Return (X, Y) of the center of cell containing provided text 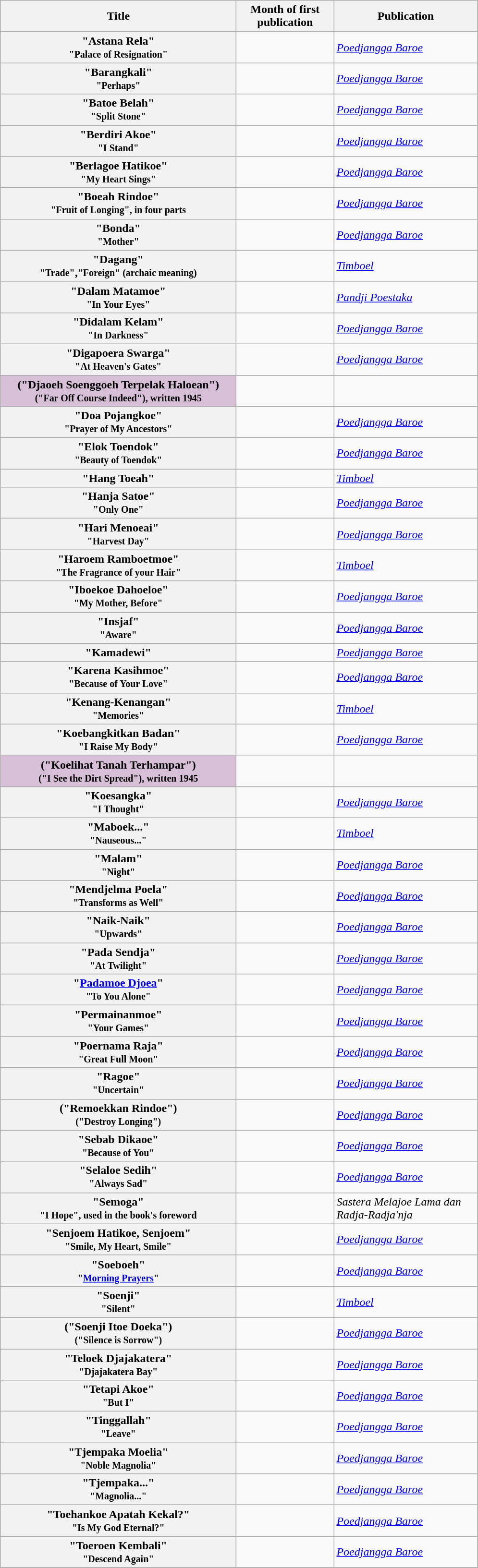
"Berlagoe Hatikoe""My Heart Sings" (118, 172)
"Padamoe Djoea""To You Alone" (118, 990)
"Koebangkitkan Badan""I Raise My Body" (118, 739)
"Digapoera Swarga""At Heaven's Gates" (118, 359)
"Senjoem Hatikoe, Senjoem""Smile, My Heart, Smile" (118, 1240)
"Sebab Dikaoe""Because of You" (118, 1146)
"Dalam Matamoe""In Your Eyes" (118, 297)
"Pada Sendja""At Twilight" (118, 958)
"Poernama Raja""Great Full Moon" (118, 1052)
"Tetapi Akoe""But I" (118, 1396)
"Tjempaka Moelia""Noble Magnolia" (118, 1459)
"Soeboeh""Morning Prayers" (118, 1270)
"Malam""Night" (118, 864)
"Toeroen Kembali""Descend Again" (118, 1552)
"Bonda""Mother" (118, 234)
"Kenang-Kenangan""Memories" (118, 709)
"Elok Toendok""Beauty of Toendok" (118, 453)
"Toehankoe Apatah Kekal?""Is My God Eternal?" (118, 1521)
"Barangkali""Perhaps" (118, 79)
"Maboek...""Nauseous..." (118, 833)
"Soenji""Silent" (118, 1302)
Sastera Melajoe Lama dan Radja-Radja'nja (405, 1208)
("Remoekkan Rindoe")("Destroy Longing") (118, 1115)
("Soenji Itoe Doeka")("Silence is Sorrow") (118, 1333)
Month of first publication (285, 16)
"Ragoe""Uncertain" (118, 1083)
"Selaloe Sedih""Always Sad" (118, 1177)
"Insjaf""Aware" (118, 628)
"Kamadewi" (118, 652)
"Didalam Kelam""In Darkness" (118, 328)
"Teloek Djajakatera""Djajakatera Bay" (118, 1364)
"Mendjelma Poela""Transforms as Well" (118, 896)
("Djaoeh Soenggoeh Terpelak Haloean")("Far Off Course Indeed"), written 1945 (118, 391)
Title (118, 16)
Pandji Poestaka (405, 297)
"Iboekoe Dahoeloe""My Mother, Before" (118, 596)
"Semoga""I Hope", used in the book's foreword (118, 1208)
"Tjempaka...""Magnolia..." (118, 1489)
"Boeah Rindoe""Fruit of Longing", in four parts (118, 204)
"Doa Pojangkoe""Prayer of My Ancestors" (118, 422)
"Naik-Naik""Upwards" (118, 928)
"Karena Kasihmoe""Because of Your Love" (118, 677)
("Koelihat Tanah Terhampar")("I See the Dirt Spread"), written 1945 (118, 771)
Publication (405, 16)
"Dagang""Trade","Foreign" (archaic meaning) (118, 266)
"Batoe Belah""Split Stone" (118, 109)
"Haroem Ramboetmoe""The Fragrance of your Hair" (118, 566)
"Permainanmoe""Your Games" (118, 1021)
"Berdiri Akoe""I Stand" (118, 141)
"Hari Menoeai""Harvest Day" (118, 534)
"Hanja Satoe""Only One" (118, 503)
"Astana Rela""Palace of Resignation" (118, 47)
"Koesangka""I Thought" (118, 802)
"Hang Toeah" (118, 478)
"Tinggallah""Leave" (118, 1427)
